Pinpoint the cell where the given text exists, returning its (x, y) midpoint coordinate. 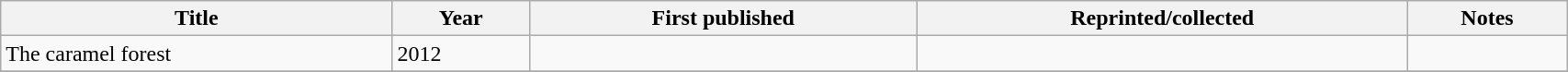
Notes (1486, 18)
Reprinted/collected (1162, 18)
Year (461, 18)
The caramel forest (197, 54)
Title (197, 18)
2012 (461, 54)
First published (724, 18)
